Pinpoint the cell where the given text exists, returning its [X, Y] midpoint coordinate. 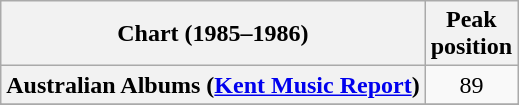
Chart (1985–1986) [213, 34]
Peakposition [471, 34]
Australian Albums (Kent Music Report) [213, 85]
89 [471, 85]
